Determine the [x, y] coordinate at the center of the cell enclosing the given text.  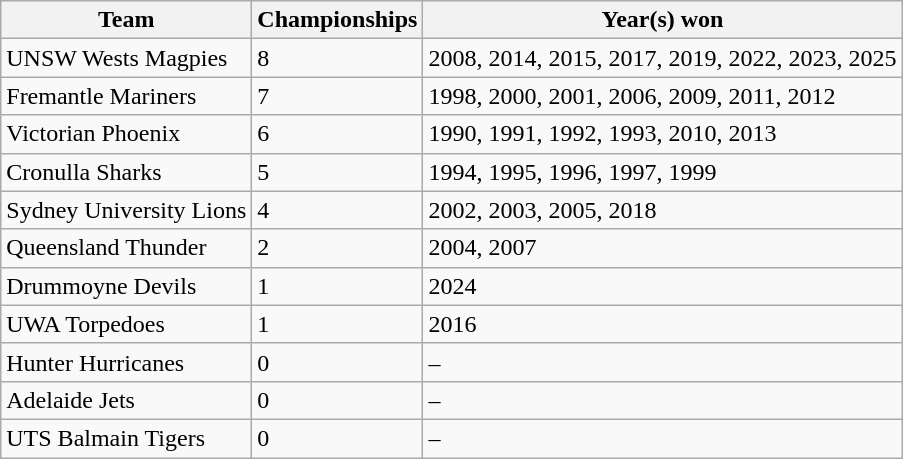
Cronulla Sharks [126, 172]
2004, 2007 [662, 248]
2024 [662, 286]
Queensland Thunder [126, 248]
Hunter Hurricanes [126, 362]
2016 [662, 324]
6 [338, 134]
1994, 1995, 1996, 1997, 1999 [662, 172]
UTS Balmain Tigers [126, 438]
Victorian Phoenix [126, 134]
Sydney University Lions [126, 210]
Drummoyne Devils [126, 286]
1990, 1991, 1992, 1993, 2010, 2013 [662, 134]
UWA Torpedoes [126, 324]
1998, 2000, 2001, 2006, 2009, 2011, 2012 [662, 96]
Team [126, 20]
4 [338, 210]
2008, 2014, 2015, 2017, 2019, 2022, 2023, 2025 [662, 58]
7 [338, 96]
8 [338, 58]
Fremantle Mariners [126, 96]
UNSW Wests Magpies [126, 58]
Year(s) won [662, 20]
5 [338, 172]
2002, 2003, 2005, 2018 [662, 210]
Adelaide Jets [126, 400]
Championships [338, 20]
2 [338, 248]
